Return the [x, y] coordinate for the center point of the cell that contains the specified text.  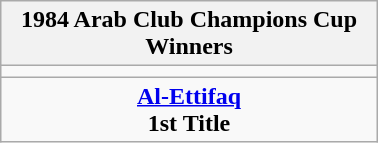
1984 Arab Club Champions Cup Winners [189, 34]
Al-Ettifaq1st Title [189, 110]
